Determine the [x, y] coordinate at the center of the cell enclosing the given text.  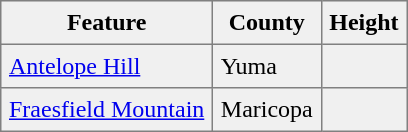
County [267, 23]
Yuma [267, 66]
Height [364, 23]
Feature [107, 23]
Fraesfield Mountain [107, 110]
Maricopa [267, 110]
Antelope Hill [107, 66]
